Scan for the cell matching the given text and deliver its [x, y] coordinate at center. 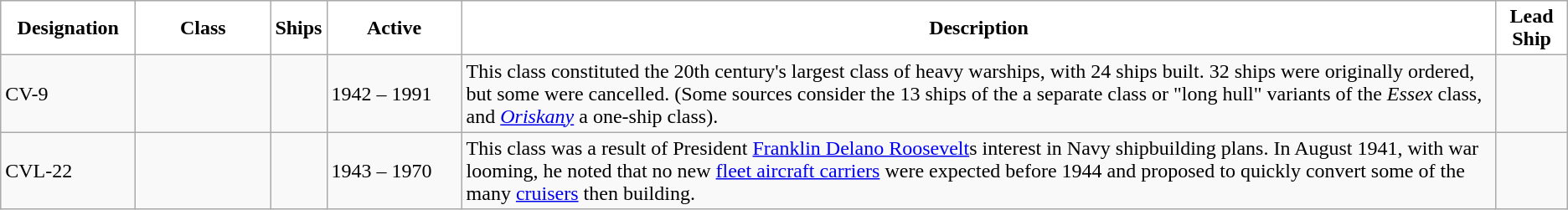
Description [978, 28]
CV-9 [69, 94]
Class [203, 28]
CVL-22 [69, 171]
1943 – 1970 [394, 171]
Designation [69, 28]
Lead Ship [1531, 28]
1942 – 1991 [394, 94]
Active [394, 28]
Ships [298, 28]
